Scan for the cell matching the given text and deliver its (x, y) coordinate at center. 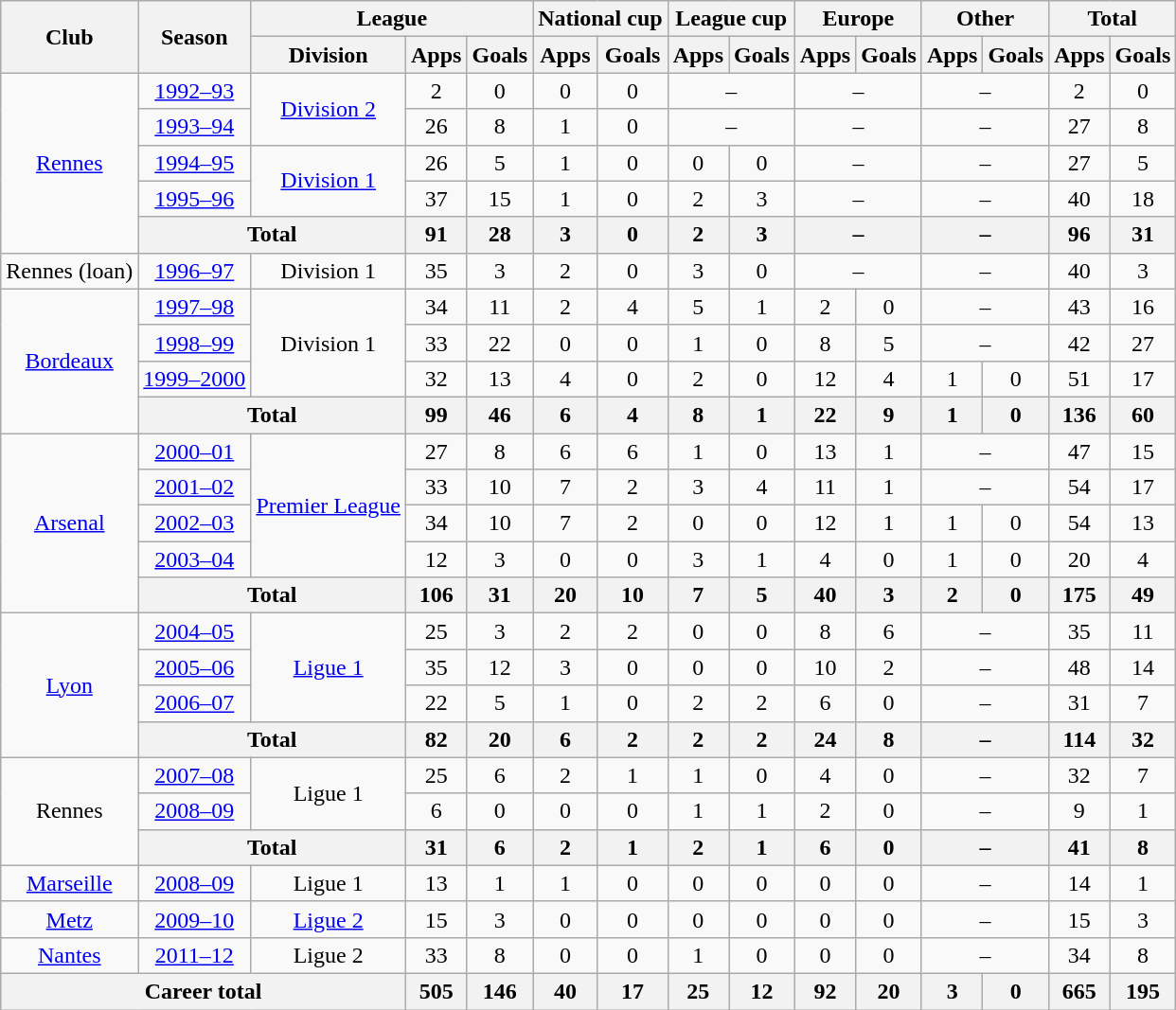
49 (1143, 595)
1998–99 (195, 343)
Club (70, 37)
2005–06 (195, 667)
106 (437, 595)
195 (1143, 991)
60 (1143, 415)
665 (1079, 991)
Nantes (70, 955)
2002–03 (195, 523)
2009–10 (195, 919)
Career total (204, 991)
2000–01 (195, 452)
47 (1079, 452)
Division 2 (329, 109)
League cup (731, 19)
Metz (70, 919)
Europe (858, 19)
Bordeaux (70, 361)
505 (437, 991)
Season (195, 37)
175 (1079, 595)
136 (1079, 415)
Rennes (loan) (70, 271)
114 (1079, 739)
1994–95 (195, 163)
24 (825, 739)
37 (437, 199)
National cup (600, 19)
2004–05 (195, 631)
48 (1079, 667)
91 (437, 235)
League (392, 19)
96 (1079, 235)
2011–12 (195, 955)
16 (1143, 307)
1997–98 (195, 307)
1996–97 (195, 271)
2006–07 (195, 703)
41 (1079, 847)
146 (500, 991)
2007–08 (195, 775)
46 (500, 415)
2003–04 (195, 559)
51 (1079, 379)
18 (1143, 199)
1993–94 (195, 127)
Lyon (70, 685)
42 (1079, 343)
Division (329, 55)
92 (825, 991)
1992–93 (195, 91)
28 (500, 235)
1995–96 (195, 199)
Premier League (329, 505)
Arsenal (70, 523)
43 (1079, 307)
82 (437, 739)
99 (437, 415)
2001–02 (195, 487)
Marseille (70, 883)
Other (985, 19)
1999–2000 (195, 379)
